Search for the cell housing the specified text and yield its (x, y) center coordinate. 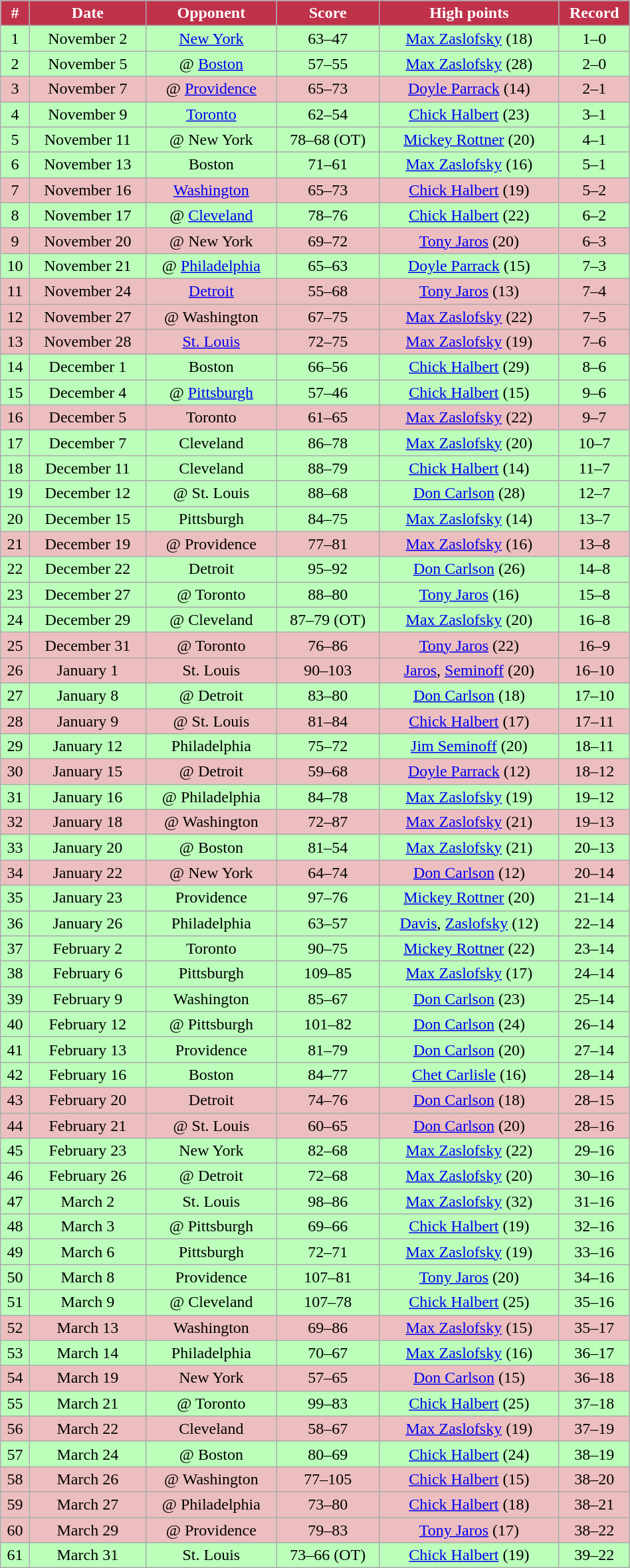
Chick Halbert (14) (469, 468)
107–81 (328, 1277)
70–67 (328, 1353)
59 (15, 1504)
95–92 (328, 569)
18 (15, 468)
40 (15, 1024)
November 27 (88, 317)
60 (15, 1529)
17–11 (594, 721)
16–9 (594, 645)
November 9 (88, 114)
Chet Carlisle (16) (469, 1075)
66–56 (328, 367)
December 27 (88, 594)
# (15, 13)
7 (15, 190)
December 15 (88, 519)
4–1 (594, 139)
January 16 (88, 797)
January 23 (88, 898)
79–83 (328, 1529)
33 (15, 847)
73–80 (328, 1504)
19–12 (594, 797)
37–18 (594, 1403)
42 (15, 1075)
Don Carlson (12) (469, 873)
69–86 (328, 1328)
85–67 (328, 999)
1 (15, 39)
67–75 (328, 317)
36–18 (594, 1378)
21–14 (594, 898)
35–16 (594, 1302)
57 (15, 1454)
80–69 (328, 1454)
January 15 (88, 772)
77–105 (328, 1479)
38–19 (594, 1454)
72–71 (328, 1252)
23–14 (594, 948)
35–17 (594, 1328)
56 (15, 1429)
63–47 (328, 39)
72–75 (328, 342)
45 (15, 1151)
43 (15, 1100)
72–68 (328, 1176)
Don Carlson (15) (469, 1378)
18–12 (594, 772)
34 (15, 873)
3 (15, 89)
28–14 (594, 1075)
16–8 (594, 620)
51 (15, 1302)
38–22 (594, 1529)
Score (328, 13)
36 (15, 923)
72–87 (328, 822)
78–76 (328, 215)
5–1 (594, 165)
37 (15, 948)
71–61 (328, 165)
March 26 (88, 1479)
January 1 (88, 670)
60–65 (328, 1126)
March 27 (88, 1504)
28–16 (594, 1126)
37–19 (594, 1429)
January 20 (88, 847)
90–103 (328, 670)
February 13 (88, 1049)
Tony Jaros (13) (469, 291)
March 21 (88, 1403)
2–0 (594, 64)
8 (15, 215)
101–82 (328, 1024)
15 (15, 392)
76–86 (328, 645)
38–20 (594, 1479)
December 7 (88, 443)
8–6 (594, 367)
87–79 (OT) (328, 620)
88–79 (328, 468)
Chick Halbert (18) (469, 1504)
November 13 (88, 165)
Tony Jaros (17) (469, 1529)
January 22 (88, 873)
86–78 (328, 443)
50 (15, 1277)
25 (15, 645)
14–8 (594, 569)
49 (15, 1252)
January 8 (88, 695)
64–74 (328, 873)
December 1 (88, 367)
39 (15, 999)
29 (15, 746)
7–4 (594, 291)
December 4 (88, 392)
27–14 (594, 1049)
December 22 (88, 569)
Tony Jaros (22) (469, 645)
83–80 (328, 695)
21 (15, 544)
November 5 (88, 64)
11–7 (594, 468)
10 (15, 266)
Max Zaslofsky (32) (469, 1201)
February 26 (88, 1176)
84–75 (328, 519)
30–16 (594, 1176)
13 (15, 342)
25–14 (594, 999)
11 (15, 291)
3–1 (594, 114)
7–5 (594, 317)
Chick Halbert (23) (469, 114)
65–63 (328, 266)
March 31 (88, 1555)
58–67 (328, 1429)
99–83 (328, 1403)
January 12 (88, 746)
38 (15, 974)
March 2 (88, 1201)
March 22 (88, 1429)
Record (594, 13)
20–13 (594, 847)
9–7 (594, 418)
March 9 (88, 1302)
February 9 (88, 999)
38–21 (594, 1504)
26–14 (594, 1024)
1–0 (594, 39)
58 (15, 1479)
Opponent (211, 13)
39–22 (594, 1555)
Max Zaslofsky (18) (469, 39)
March 14 (88, 1353)
March 29 (88, 1529)
Doyle Parrack (15) (469, 266)
Max Zaslofsky (15) (469, 1328)
Don Carlson (23) (469, 999)
88–68 (328, 493)
61 (15, 1555)
30 (15, 772)
46 (15, 1176)
63–57 (328, 923)
47 (15, 1201)
March 6 (88, 1252)
February 6 (88, 974)
12–7 (594, 493)
55 (15, 1403)
88–80 (328, 594)
Mickey Rottner (22) (469, 948)
6–3 (594, 240)
December 31 (88, 645)
27 (15, 695)
December 29 (88, 620)
15–8 (594, 594)
High points (469, 13)
5 (15, 139)
52 (15, 1328)
4 (15, 114)
Doyle Parrack (14) (469, 89)
55–68 (328, 291)
Date (88, 13)
Don Carlson (28) (469, 493)
69–66 (328, 1227)
Jim Seminoff (20) (469, 746)
Chick Halbert (22) (469, 215)
59–68 (328, 772)
November 28 (88, 342)
14 (15, 367)
18–11 (594, 746)
29–16 (594, 1151)
9–6 (594, 392)
Chick Halbert (17) (469, 721)
November 24 (88, 291)
36–17 (594, 1353)
98–86 (328, 1201)
97–76 (328, 898)
2 (15, 64)
32 (15, 822)
January 9 (88, 721)
13–8 (594, 544)
74–76 (328, 1100)
23 (15, 594)
84–78 (328, 797)
Tony Jaros (16) (469, 594)
December 5 (88, 418)
20 (15, 519)
19–13 (594, 822)
March 8 (88, 1277)
17 (15, 443)
7–6 (594, 342)
53 (15, 1353)
77–81 (328, 544)
February 23 (88, 1151)
December 11 (88, 468)
March 24 (88, 1454)
57–55 (328, 64)
84–77 (328, 1075)
Max Zaslofsky (14) (469, 519)
48 (15, 1227)
22 (15, 569)
November 11 (88, 139)
109–85 (328, 974)
12 (15, 317)
November 7 (88, 89)
November 17 (88, 215)
28–15 (594, 1100)
81–84 (328, 721)
24 (15, 620)
March 19 (88, 1378)
24–14 (594, 974)
Don Carlson (24) (469, 1024)
69–72 (328, 240)
December 12 (88, 493)
February 12 (88, 1024)
9 (15, 240)
28 (15, 721)
November 16 (88, 190)
16 (15, 418)
26 (15, 670)
17–10 (594, 695)
81–79 (328, 1049)
32–16 (594, 1227)
November 2 (88, 39)
35 (15, 898)
February 21 (88, 1126)
90–75 (328, 948)
54 (15, 1378)
78–68 (OT) (328, 139)
61–65 (328, 418)
January 26 (88, 923)
22–14 (594, 923)
November 21 (88, 266)
February 2 (88, 948)
81–54 (328, 847)
19 (15, 493)
Max Zaslofsky (17) (469, 974)
57–65 (328, 1378)
41 (15, 1049)
44 (15, 1126)
6 (15, 165)
34–16 (594, 1277)
March 13 (88, 1328)
107–78 (328, 1302)
February 20 (88, 1100)
Chick Halbert (29) (469, 367)
10–7 (594, 443)
Chick Halbert (24) (469, 1454)
Jaros, Seminoff (20) (469, 670)
31 (15, 797)
Max Zaslofsky (28) (469, 64)
January 18 (88, 822)
March 3 (88, 1227)
57–46 (328, 392)
16–10 (594, 670)
7–3 (594, 266)
62–54 (328, 114)
13–7 (594, 519)
Doyle Parrack (12) (469, 772)
February 16 (88, 1075)
31–16 (594, 1201)
Davis, Zaslofsky (12) (469, 923)
75–72 (328, 746)
December 19 (88, 544)
Don Carlson (26) (469, 569)
33–16 (594, 1252)
6–2 (594, 215)
5–2 (594, 190)
73–66 (OT) (328, 1555)
82–68 (328, 1151)
2–1 (594, 89)
November 20 (88, 240)
20–14 (594, 873)
